From the cell containing the given text, extract its center point as (x, y) coordinate. 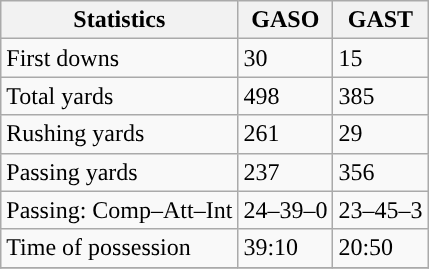
Passing: Comp–Att–Int (120, 210)
GASO (286, 20)
237 (286, 172)
Rushing yards (120, 134)
498 (286, 96)
Statistics (120, 20)
261 (286, 134)
385 (380, 96)
Time of possession (120, 248)
39:10 (286, 248)
Total yards (120, 96)
30 (286, 58)
20:50 (380, 248)
23–45–3 (380, 210)
GAST (380, 20)
15 (380, 58)
29 (380, 134)
356 (380, 172)
24–39–0 (286, 210)
First downs (120, 58)
Passing yards (120, 172)
